Return [x, y] of the center of cell containing provided text 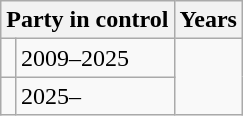
2025– [94, 96]
Years [208, 20]
2009–2025 [94, 58]
Party in control [88, 20]
